Pinpoint the cell where the given text exists, returning its [X, Y] midpoint coordinate. 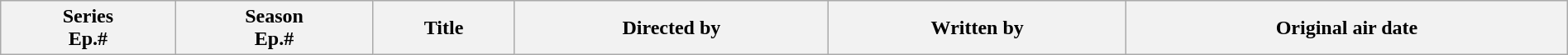
SeriesEp.# [88, 28]
Title [443, 28]
SeasonEp.# [275, 28]
Written by [978, 28]
Directed by [672, 28]
Original air date [1347, 28]
